Extract the (X, Y) coordinate from the center of the cell holding the provided text.  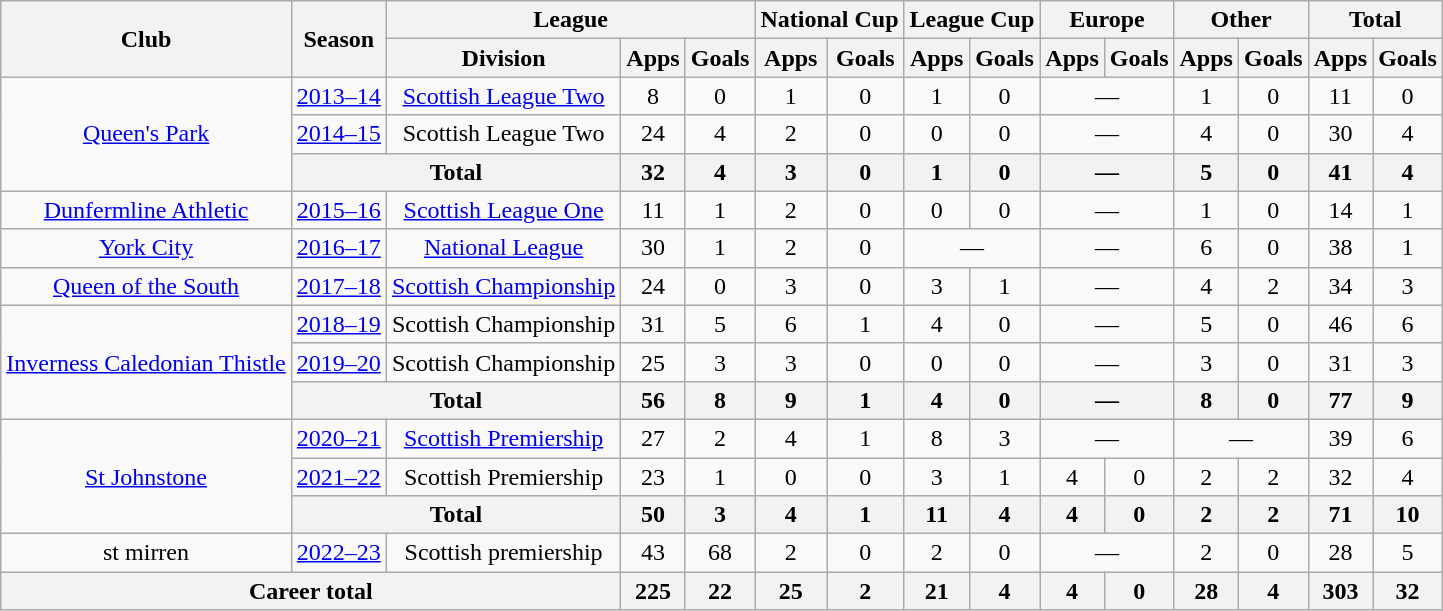
National Cup (830, 20)
National League (503, 248)
st mirren (146, 553)
Club (146, 39)
Division (503, 58)
2015–16 (338, 210)
21 (936, 591)
2013–14 (338, 96)
Season (338, 39)
71 (1340, 515)
41 (1340, 172)
14 (1340, 210)
2022–23 (338, 553)
10 (1408, 515)
2016–17 (338, 248)
27 (653, 438)
Other (1241, 20)
22 (720, 591)
77 (1340, 400)
38 (1340, 248)
303 (1340, 591)
50 (653, 515)
2018–19 (338, 324)
43 (653, 553)
2020–21 (338, 438)
68 (720, 553)
Europe (1107, 20)
23 (653, 477)
Career total (311, 591)
Inverness Caledonian Thistle (146, 362)
Scottish premiership (503, 553)
League Cup (972, 20)
Scottish League One (503, 210)
League (570, 20)
York City (146, 248)
39 (1340, 438)
Queen's Park (146, 134)
St Johnstone (146, 476)
2014–15 (338, 134)
46 (1340, 324)
2019–20 (338, 362)
34 (1340, 286)
Queen of the South (146, 286)
Dunfermline Athletic (146, 210)
225 (653, 591)
56 (653, 400)
2021–22 (338, 477)
2017–18 (338, 286)
